Search for the cell housing the specified text and yield its (X, Y) center coordinate. 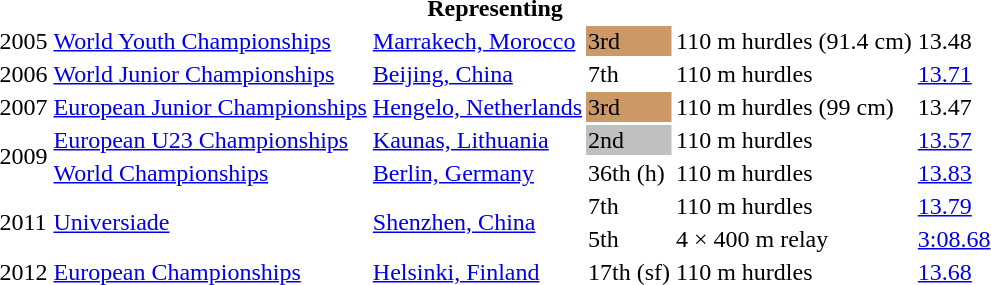
2nd (630, 140)
110 m hurdles (91.4 cm) (794, 41)
Universiade (210, 222)
Hengelo, Netherlands (477, 107)
110 m hurdles (99 cm) (794, 107)
36th (h) (630, 173)
Beijing, China (477, 74)
Kaunas, Lithuania (477, 140)
World Championships (210, 173)
World Youth Championships (210, 41)
Marrakech, Morocco (477, 41)
European U23 Championships (210, 140)
Berlin, Germany (477, 173)
5th (630, 239)
World Junior Championships (210, 74)
Shenzhen, China (477, 222)
4 × 400 m relay (794, 239)
European Junior Championships (210, 107)
